Identify which cell holds the provided text, then report its (x, y) central coordinate. 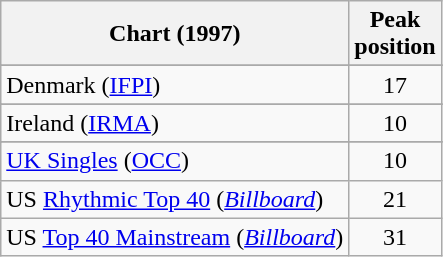
Peakposition (395, 34)
US Top 40 Mainstream (Billboard) (175, 237)
Denmark (IFPI) (175, 85)
UK Singles (OCC) (175, 161)
Chart (1997) (175, 34)
17 (395, 85)
Ireland (IRMA) (175, 123)
21 (395, 199)
US Rhythmic Top 40 (Billboard) (175, 199)
31 (395, 237)
